Pinpoint the cell where the given text exists, returning its [X, Y] midpoint coordinate. 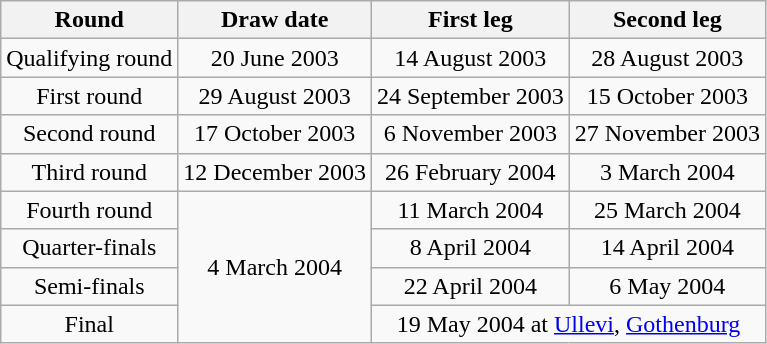
Second round [90, 134]
Third round [90, 172]
Semi-finals [90, 286]
19 May 2004 at Ullevi, Gothenburg [568, 324]
29 August 2003 [275, 96]
Draw date [275, 20]
Second leg [667, 20]
14 August 2003 [470, 58]
28 August 2003 [667, 58]
First round [90, 96]
17 October 2003 [275, 134]
Final [90, 324]
Round [90, 20]
20 June 2003 [275, 58]
Qualifying round [90, 58]
Fourth round [90, 210]
11 March 2004 [470, 210]
26 February 2004 [470, 172]
27 November 2003 [667, 134]
3 March 2004 [667, 172]
6 May 2004 [667, 286]
12 December 2003 [275, 172]
14 April 2004 [667, 248]
22 April 2004 [470, 286]
15 October 2003 [667, 96]
6 November 2003 [470, 134]
First leg [470, 20]
24 September 2003 [470, 96]
Quarter-finals [90, 248]
25 March 2004 [667, 210]
8 April 2004 [470, 248]
4 March 2004 [275, 267]
